Output the [X, Y] coordinate of the center of the cell containing the given text.  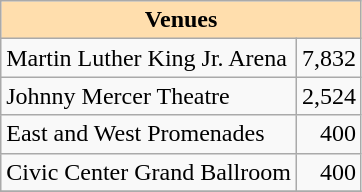
Civic Center Grand Ballroom [149, 172]
7,832 [328, 58]
Venues [182, 20]
2,524 [328, 96]
Martin Luther King Jr. Arena [149, 58]
East and West Promenades [149, 134]
Johnny Mercer Theatre [149, 96]
